Find where the given text appears and provide that cell's center as (x, y) coordinate. 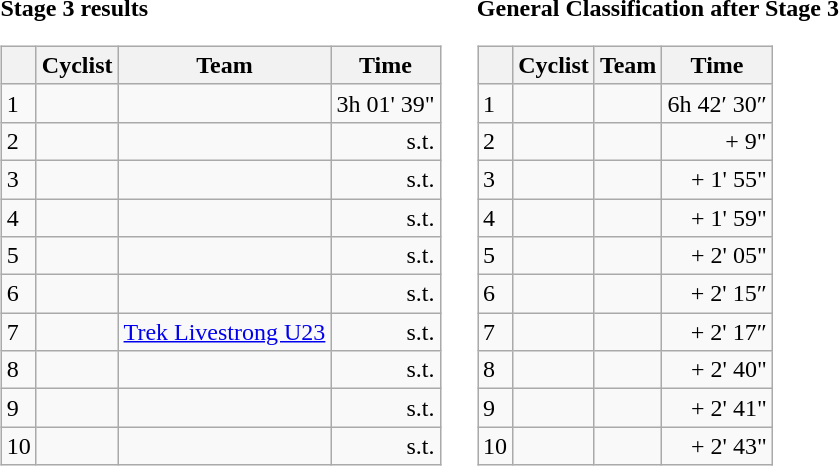
+ 9" (717, 141)
Trek Livestrong U23 (224, 332)
+ 2' 15″ (717, 294)
+ 2' 43" (717, 446)
+ 2' 05" (717, 256)
+ 1' 59" (717, 217)
+ 2' 40" (717, 370)
+ 2' 17″ (717, 332)
6h 42′ 30″ (717, 103)
+ 2' 41" (717, 408)
3h 01' 39" (386, 103)
+ 1' 55" (717, 179)
